For the text-containing cell, return its midpoint in (x, y) coordinate format. 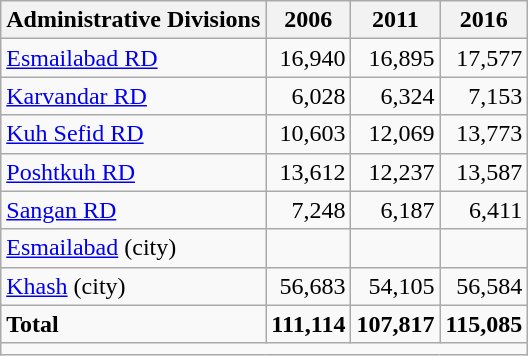
Total (134, 324)
13,587 (484, 172)
Khash (city) (134, 286)
6,028 (308, 96)
6,411 (484, 210)
17,577 (484, 58)
7,153 (484, 96)
16,895 (396, 58)
Esmailabad (city) (134, 248)
Kuh Sefid RD (134, 134)
Administrative Divisions (134, 20)
2011 (396, 20)
107,817 (396, 324)
7,248 (308, 210)
16,940 (308, 58)
Esmailabad RD (134, 58)
12,237 (396, 172)
Poshtkuh RD (134, 172)
6,324 (396, 96)
54,105 (396, 286)
56,683 (308, 286)
12,069 (396, 134)
111,114 (308, 324)
115,085 (484, 324)
13,773 (484, 134)
2016 (484, 20)
Karvandar RD (134, 96)
13,612 (308, 172)
6,187 (396, 210)
2006 (308, 20)
10,603 (308, 134)
Sangan RD (134, 210)
56,584 (484, 286)
